Capture the cell that displays the provided text and extract its (X, Y) central coordinate. 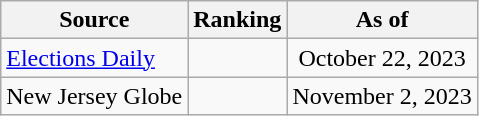
Elections Daily (94, 58)
Source (94, 20)
November 2, 2023 (382, 96)
Ranking (238, 20)
New Jersey Globe (94, 96)
October 22, 2023 (382, 58)
As of (382, 20)
